Return the [x, y] coordinate for the center point of the cell that contains the specified text.  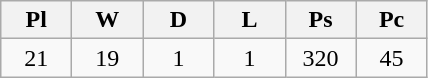
45 [392, 58]
21 [36, 58]
D [178, 20]
19 [108, 58]
W [108, 20]
320 [320, 58]
Pl [36, 20]
L [250, 20]
Pc [392, 20]
Ps [320, 20]
